Return (X, Y) of the center of cell containing provided text 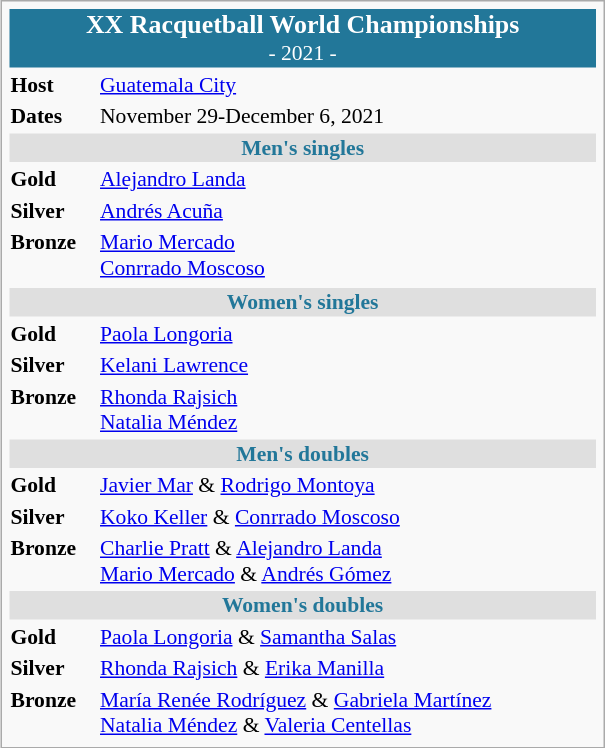
Javier Mar & Rodrigo Montoya (348, 485)
Alejandro Landa (348, 179)
Paola Longoria & Samantha Salas (348, 636)
Rhonda Rajsich Natalia Méndez (348, 409)
Dates (52, 116)
Andrés Acuña (348, 210)
Men's singles (302, 147)
November 29-December 6, 2021 (348, 116)
Kelani Lawrence (348, 365)
María Renée Rodríguez & Gabriela Martínez Natalia Méndez & Valeria Centellas (348, 712)
Charlie Pratt & Alejandro Landa Mario Mercado & Andrés Gómez (348, 561)
Paola Longoria (348, 333)
Mario Mercado Conrrado Moscoso (348, 255)
Rhonda Rajsich & Erika Manilla (348, 668)
XX Racquetball World Championships- 2021 - (302, 38)
Koko Keller & Conrrado Moscoso (348, 516)
Women's singles (302, 302)
Host (52, 84)
Women's doubles (302, 605)
Guatemala City (348, 84)
Men's doubles (302, 453)
